Return the [X, Y] coordinate for the center point of the cell that contains the specified text.  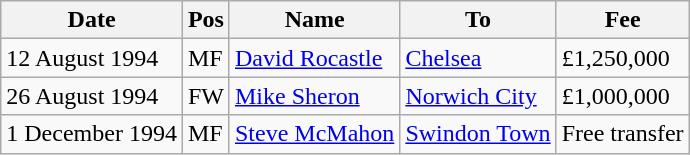
Date [92, 20]
Norwich City [478, 96]
£1,250,000 [622, 58]
1 December 1994 [92, 134]
Free transfer [622, 134]
Chelsea [478, 58]
Name [314, 20]
Fee [622, 20]
12 August 1994 [92, 58]
To [478, 20]
£1,000,000 [622, 96]
FW [206, 96]
Mike Sheron [314, 96]
Swindon Town [478, 134]
Pos [206, 20]
David Rocastle [314, 58]
26 August 1994 [92, 96]
Steve McMahon [314, 134]
